Identify which cell holds the provided text, then report its (X, Y) central coordinate. 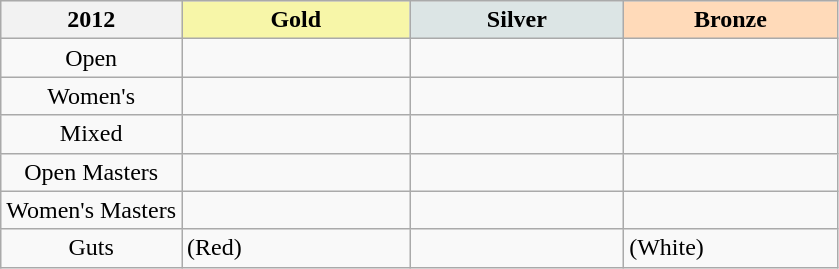
Women's (92, 96)
Open Masters (92, 172)
Mixed (92, 134)
2012 (92, 20)
Open (92, 58)
Gold (296, 20)
Bronze (731, 20)
(White) (731, 248)
(Red) (296, 248)
Silver (517, 20)
Guts (92, 248)
Women's Masters (92, 210)
